Return (X, Y) of the center of cell containing provided text 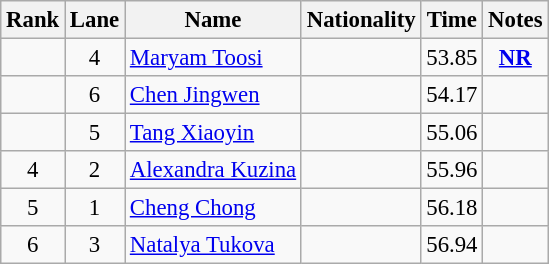
3 (95, 245)
Maryam Toosi (214, 58)
1 (95, 208)
Notes (516, 20)
Time (452, 20)
Rank (33, 20)
Alexandra Kuzina (214, 170)
Chen Jingwen (214, 95)
2 (95, 170)
53.85 (452, 58)
56.18 (452, 208)
55.06 (452, 133)
Nationality (360, 20)
Lane (95, 20)
NR (516, 58)
Tang Xiaoyin (214, 133)
Natalya Tukova (214, 245)
56.94 (452, 245)
55.96 (452, 170)
Cheng Chong (214, 208)
Name (214, 20)
54.17 (452, 95)
